Identify which cell holds the provided text, then report its [X, Y] central coordinate. 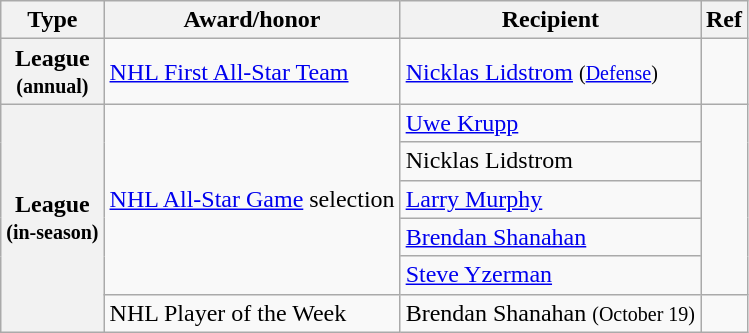
Nicklas Lidstrom [550, 161]
Steve Yzerman [550, 275]
Recipient [550, 20]
Nicklas Lidstrom (Defense) [550, 72]
Uwe Krupp [550, 123]
Type [52, 20]
League(in-season) [52, 218]
NHL First All-Star Team [252, 72]
League(annual) [52, 72]
Larry Murphy [550, 199]
Brendan Shanahan (October 19) [550, 313]
Ref [724, 20]
Brendan Shanahan [550, 237]
NHL All-Star Game selection [252, 199]
NHL Player of the Week [252, 313]
Award/honor [252, 20]
